Capture the cell that displays the provided text and extract its (x, y) central coordinate. 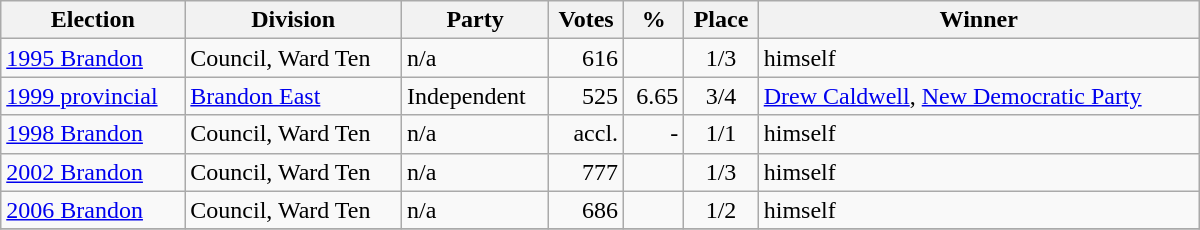
6.65 (654, 96)
3/4 (721, 96)
1995 Brandon (93, 58)
686 (586, 210)
2002 Brandon (93, 172)
Drew Caldwell, New Democratic Party (978, 96)
2006 Brandon (93, 210)
1/1 (721, 134)
accl. (586, 134)
Place (721, 20)
% (654, 20)
Election (93, 20)
Winner (978, 20)
777 (586, 172)
Party (476, 20)
1/2 (721, 210)
1999 provincial (93, 96)
525 (586, 96)
1998 Brandon (93, 134)
Independent (476, 96)
Brandon East (294, 96)
Votes (586, 20)
Division (294, 20)
616 (586, 58)
- (654, 134)
